Identify which cell holds the provided text, then report its [X, Y] central coordinate. 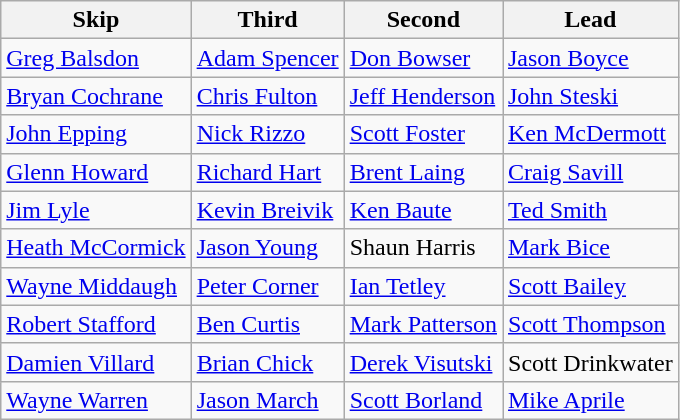
Adam Spencer [268, 58]
Ken McDermott [590, 134]
Chris Fulton [268, 96]
Jason March [268, 400]
Scott Borland [423, 400]
Glenn Howard [96, 172]
Brian Chick [268, 362]
Brent Laing [423, 172]
Ted Smith [590, 210]
Robert Stafford [96, 324]
Jason Young [268, 248]
Peter Corner [268, 286]
Ian Tetley [423, 286]
Jim Lyle [96, 210]
Second [423, 20]
Wayne Middaugh [96, 286]
Scott Thompson [590, 324]
Heath McCormick [96, 248]
Bryan Cochrane [96, 96]
Ben Curtis [268, 324]
Mark Patterson [423, 324]
Mike Aprile [590, 400]
Don Bowser [423, 58]
Jason Boyce [590, 58]
Derek Visutski [423, 362]
Wayne Warren [96, 400]
Lead [590, 20]
Damien Villard [96, 362]
Scott Drinkwater [590, 362]
Greg Balsdon [96, 58]
Ken Baute [423, 210]
Jeff Henderson [423, 96]
Scott Bailey [590, 286]
John Epping [96, 134]
Shaun Harris [423, 248]
Scott Foster [423, 134]
Richard Hart [268, 172]
Mark Bice [590, 248]
Skip [96, 20]
Craig Savill [590, 172]
Nick Rizzo [268, 134]
Kevin Breivik [268, 210]
Third [268, 20]
John Steski [590, 96]
